Provide the (x, y) coordinate of the cell's center where the given text is located.  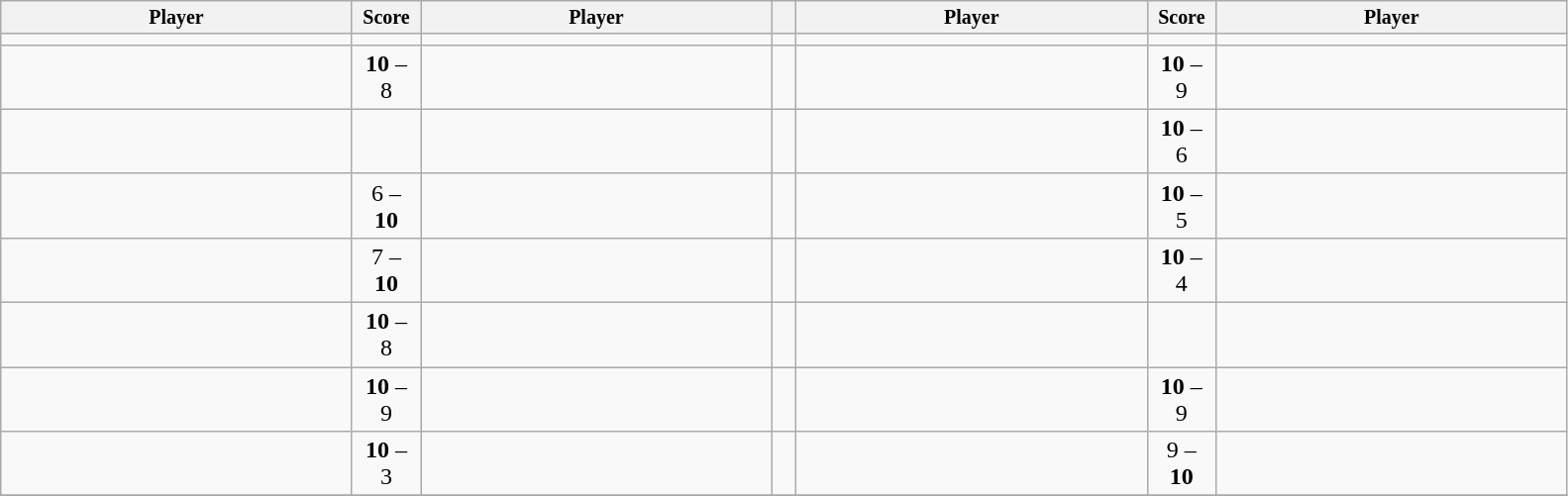
9 – 10 (1181, 463)
6 – 10 (386, 206)
10 – 5 (1181, 206)
10 – 4 (1181, 269)
10 – 3 (386, 463)
7 – 10 (386, 269)
10 – 6 (1181, 141)
